Detect which cell encompasses the target text, then output its [x, y] center coordinate. 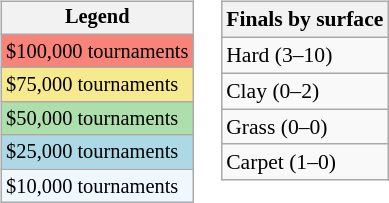
$25,000 tournaments [97, 152]
Finals by surface [304, 20]
$50,000 tournaments [97, 119]
$75,000 tournaments [97, 85]
Legend [97, 18]
$10,000 tournaments [97, 186]
Clay (0–2) [304, 91]
Carpet (1–0) [304, 162]
Hard (3–10) [304, 55]
Grass (0–0) [304, 127]
$100,000 tournaments [97, 51]
